From the cell containing the given text, extract its center point as [X, Y] coordinate. 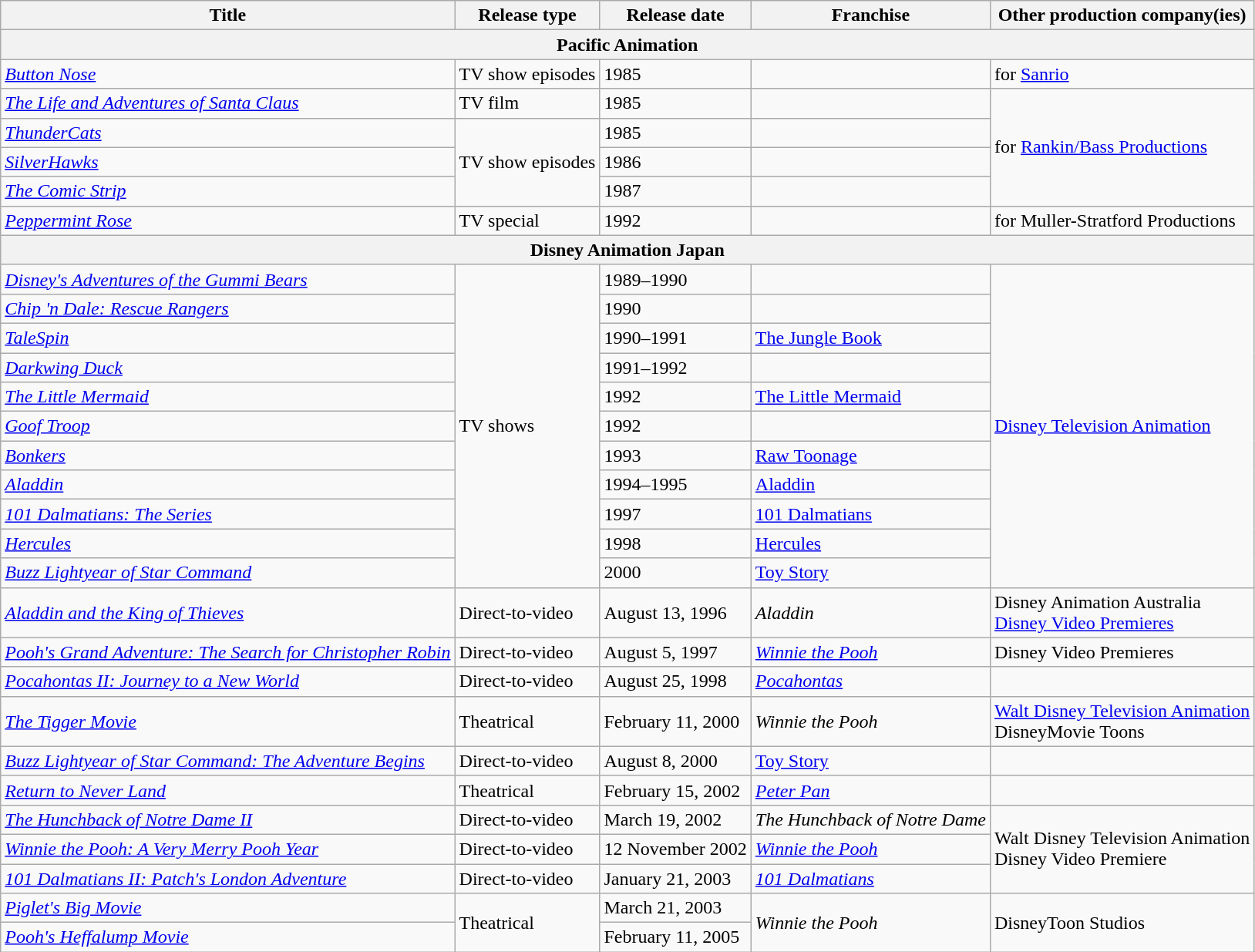
Disney Television Animation [1122, 426]
August 25, 1998 [675, 681]
TV special [527, 220]
Peter Pan [870, 790]
TV shows [527, 426]
101 Dalmatians II: Patch's London Adventure [228, 878]
Release date [675, 15]
Winnie the Pooh: A Very Merry Pooh Year [228, 849]
Pacific Animation [627, 45]
Darkwing Duck [228, 368]
March 21, 2003 [675, 908]
Chip 'n Dale: Rescue Rangers [228, 308]
TaleSpin [228, 338]
DisneyToon Studios [1122, 923]
Piglet's Big Movie [228, 908]
1991–1992 [675, 368]
Pooh's Heffalump Movie [228, 937]
Buzz Lightyear of Star Command: The Adventure Begins [228, 761]
Peppermint Rose [228, 220]
Pocahontas II: Journey to a New World [228, 681]
Pooh's Grand Adventure: The Search for Christopher Robin [228, 652]
1987 [675, 191]
Buzz Lightyear of Star Command [228, 573]
ThunderCats [228, 133]
Disney Animation AustraliaDisney Video Premieres [1122, 612]
2000 [675, 573]
February 11, 2005 [675, 937]
The Comic Strip [228, 191]
Raw Toonage [870, 456]
Goof Troop [228, 426]
Franchise [870, 15]
Other production company(ies) [1122, 15]
101 Dalmatians: The Series [228, 514]
1990 [675, 308]
12 November 2002 [675, 849]
for Muller-Stratford Productions [1122, 220]
for Sanrio [1122, 74]
The Jungle Book [870, 338]
February 15, 2002 [675, 790]
Walt Disney Television AnimationDisney Video Premiere [1122, 849]
The Life and Adventures of Santa Claus [228, 103]
Disney Animation Japan [627, 250]
Release type [527, 15]
TV film [527, 103]
The Tigger Movie [228, 722]
August 5, 1997 [675, 652]
1997 [675, 514]
The Hunchback of Notre Dame [870, 819]
Title [228, 15]
1989–1990 [675, 279]
Button Nose [228, 74]
1993 [675, 456]
January 21, 2003 [675, 878]
Return to Never Land [228, 790]
February 11, 2000 [675, 722]
The Hunchback of Notre Dame II [228, 819]
August 8, 2000 [675, 761]
for Rankin/Bass Productions [1122, 147]
Disney's Adventures of the Gummi Bears [228, 279]
1994–1995 [675, 485]
August 13, 1996 [675, 612]
1986 [675, 162]
Bonkers [228, 456]
1990–1991 [675, 338]
SilverHawks [228, 162]
Pocahontas [870, 681]
March 19, 2002 [675, 819]
Disney Video Premieres [1122, 652]
Aladdin and the King of Thieves [228, 612]
Walt Disney Television AnimationDisneyMovie Toons [1122, 722]
1998 [675, 543]
